Extract the [x, y] coordinate from the center of the cell holding the provided text.  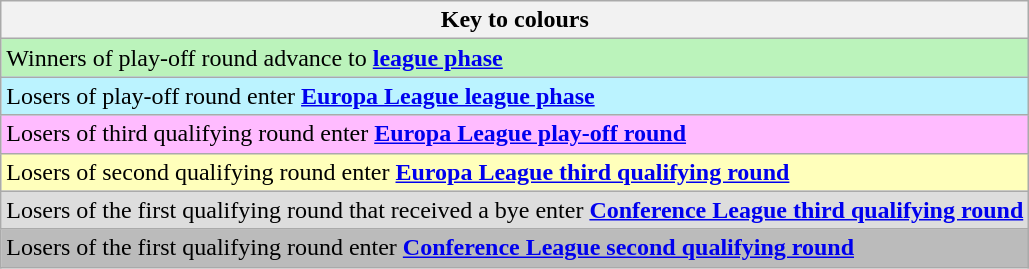
Winners of play-off round advance to league phase [515, 58]
Losers of third qualifying round enter Europa League play-off round [515, 134]
Losers of play-off round enter Europa League league phase [515, 96]
Losers of second qualifying round enter Europa League third qualifying round [515, 172]
Losers of the first qualifying round enter Conference League second qualifying round [515, 248]
Losers of the first qualifying round that received a bye enter Conference League third qualifying round [515, 210]
Key to colours [515, 20]
